Return the [X, Y] coordinate for the center point of the cell that contains the specified text.  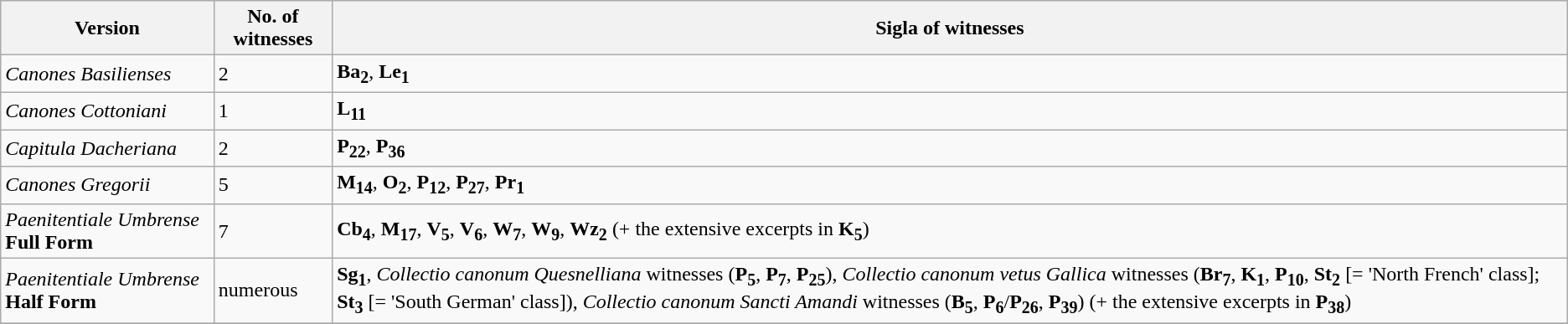
L11 [950, 111]
7 [273, 231]
No. of witnesses [273, 28]
Capitula Dacheriana [107, 147]
Version [107, 28]
Sigla of witnesses [950, 28]
Canones Gregorii [107, 185]
Canones Basilienses [107, 74]
Canones Cottoniani [107, 111]
Ba2, Le1 [950, 74]
Cb4, M17, V5, V6, W7, W9, Wz2 (+ the extensive excerpts in K5) [950, 231]
P22, P36 [950, 147]
Paenitentiale Umbrense Full Form [107, 231]
numerous [273, 291]
5 [273, 185]
M14, O2, P12, P27, Pr1 [950, 185]
Paenitentiale Umbrense Half Form [107, 291]
1 [273, 111]
